Pinpoint the cell where the given text exists, returning its (X, Y) midpoint coordinate. 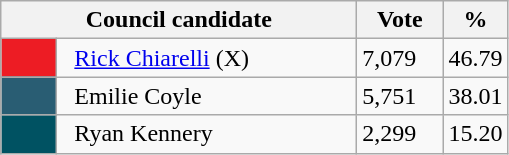
Rick Chiarelli (X) (207, 58)
15.20 (476, 134)
2,299 (400, 134)
Emilie Coyle (207, 96)
7,079 (400, 58)
46.79 (476, 58)
% (476, 20)
Council candidate (179, 20)
Vote (400, 20)
5,751 (400, 96)
Ryan Kennery (207, 134)
38.01 (476, 96)
